Output the (x, y) coordinate of the center of the cell containing the given text.  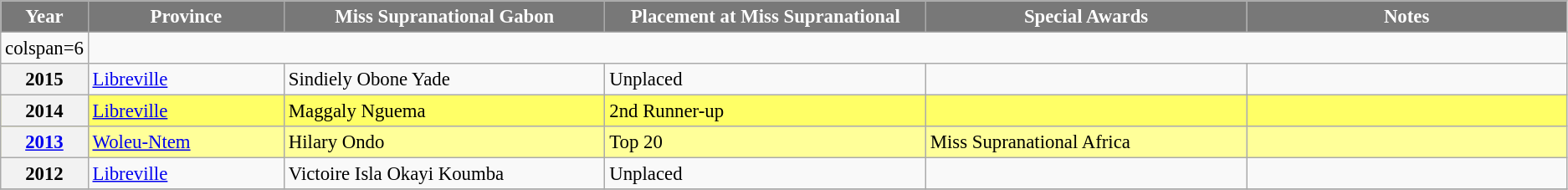
Special Awards (1086, 17)
Victoire Isla Okayi Koumba (445, 174)
Placement at Miss Supranational (765, 17)
Year (44, 17)
2014 (44, 111)
Miss Supranational Africa (1086, 142)
2015 (44, 80)
Hilary Ondo (445, 142)
2013 (44, 142)
Maggaly Nguema (445, 111)
Notes (1407, 17)
colspan=6 (44, 49)
Province (186, 17)
Woleu-Ntem (186, 142)
Miss Supranational Gabon (445, 17)
2nd Runner-up (765, 111)
2012 (44, 174)
Sindiely Obone Yade (445, 80)
Top 20 (765, 142)
